Locate the cell with the specified text and output its (X, Y) center coordinate. 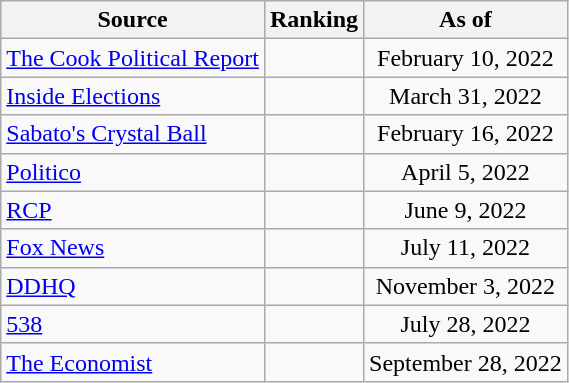
June 9, 2022 (466, 210)
The Economist (133, 362)
Fox News (133, 248)
November 3, 2022 (466, 286)
July 28, 2022 (466, 324)
February 16, 2022 (466, 134)
March 31, 2022 (466, 96)
As of (466, 20)
February 10, 2022 (466, 58)
DDHQ (133, 286)
538 (133, 324)
The Cook Political Report (133, 58)
September 28, 2022 (466, 362)
RCP (133, 210)
Source (133, 20)
July 11, 2022 (466, 248)
Inside Elections (133, 96)
Ranking (314, 20)
Politico (133, 172)
April 5, 2022 (466, 172)
Sabato's Crystal Ball (133, 134)
